Search for the cell housing the specified text and yield its [x, y] center coordinate. 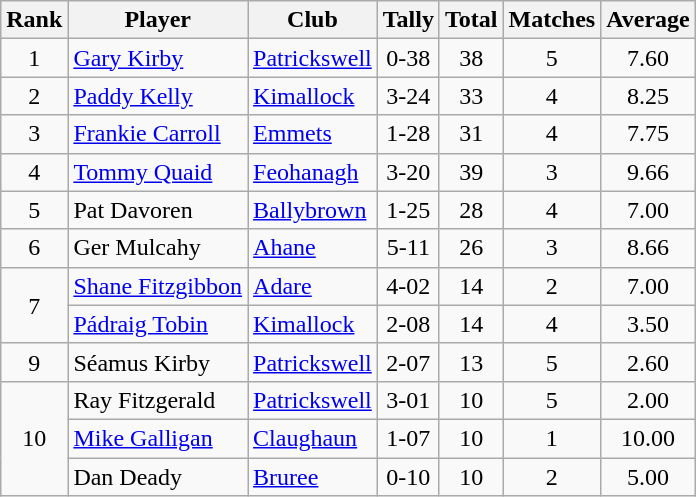
Tommy Quaid [158, 172]
10.00 [648, 438]
2.00 [648, 400]
Adare [313, 286]
3-24 [408, 96]
4-02 [408, 286]
Bruree [313, 477]
13 [471, 362]
0-10 [408, 477]
Feohanagh [313, 172]
9 [34, 362]
38 [471, 58]
2-07 [408, 362]
5.00 [648, 477]
Matches [552, 20]
Mike Galligan [158, 438]
7.75 [648, 134]
7 [34, 305]
Frankie Carroll [158, 134]
Average [648, 20]
Club [313, 20]
0-38 [408, 58]
Ger Mulcahy [158, 248]
Ahane [313, 248]
3-01 [408, 400]
Pádraig Tobin [158, 324]
8.25 [648, 96]
1-07 [408, 438]
Tally [408, 20]
Gary Kirby [158, 58]
9.66 [648, 172]
5-11 [408, 248]
28 [471, 210]
Séamus Kirby [158, 362]
Rank [34, 20]
Ballybrown [313, 210]
Ray Fitzgerald [158, 400]
26 [471, 248]
39 [471, 172]
Pat Davoren [158, 210]
33 [471, 96]
2-08 [408, 324]
31 [471, 134]
7.60 [648, 58]
Paddy Kelly [158, 96]
1-28 [408, 134]
1-25 [408, 210]
Claughaun [313, 438]
Emmets [313, 134]
Total [471, 20]
Dan Deady [158, 477]
Shane Fitzgibbon [158, 286]
Player [158, 20]
6 [34, 248]
2.60 [648, 362]
8.66 [648, 248]
3.50 [648, 324]
3-20 [408, 172]
